Detect which cell encompasses the target text, then output its [x, y] center coordinate. 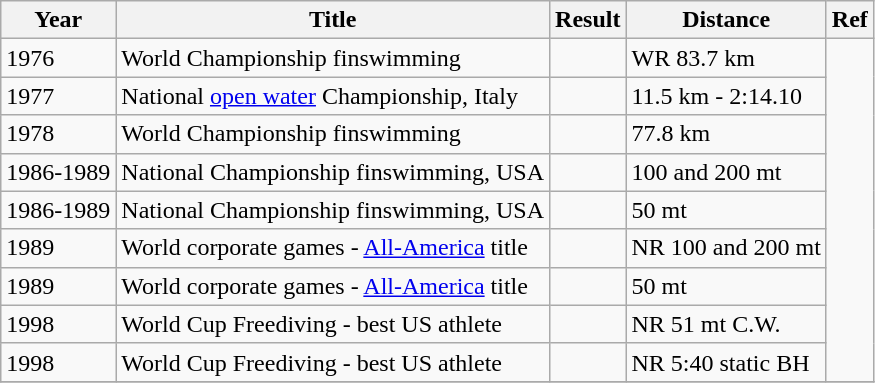
1977 [58, 96]
WR 83.7 km [726, 58]
Year [58, 20]
NR 100 and 200 mt [726, 248]
NR 5:40 static BH [726, 362]
77.8 km [726, 134]
1976 [58, 58]
Ref [850, 20]
1978 [58, 134]
NR 51 mt C.W. [726, 324]
National open water Championship, Italy [333, 96]
11.5 km - 2:14.10 [726, 96]
Distance [726, 20]
100 and 200 mt [726, 172]
Result [588, 20]
Title [333, 20]
